Return [X, Y] of the center of cell containing provided text 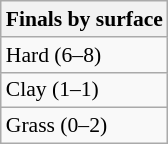
Grass (0–2) [84, 126]
Hard (6–8) [84, 55]
Finals by surface [84, 19]
Clay (1–1) [84, 90]
